Identify which cell holds the provided text, then report its (X, Y) central coordinate. 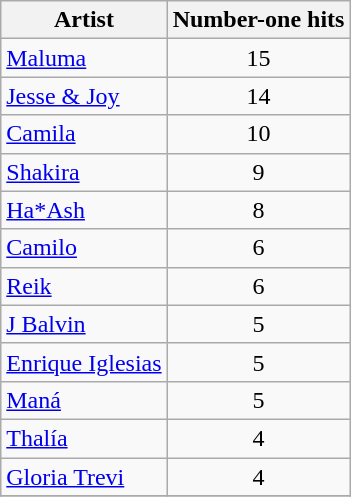
15 (258, 58)
Reik (84, 286)
Camilo (84, 248)
Maluma (84, 58)
Enrique Iglesias (84, 362)
Thalía (84, 438)
Camila (84, 134)
Jesse & Joy (84, 96)
Shakira (84, 172)
Number-one hits (258, 20)
J Balvin (84, 324)
Artist (84, 20)
9 (258, 172)
Gloria Trevi (84, 477)
8 (258, 210)
14 (258, 96)
Maná (84, 400)
Ha*Ash (84, 210)
10 (258, 134)
